Find where the given text appears and provide that cell's center as (x, y) coordinate. 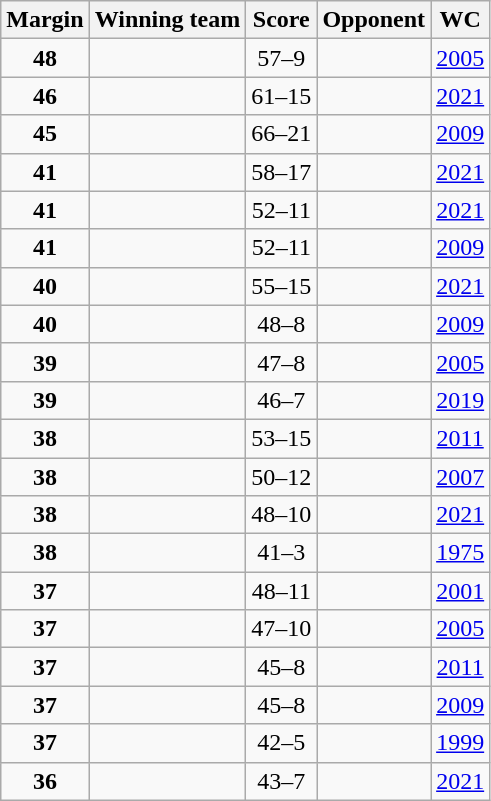
2019 (460, 400)
58–17 (282, 172)
47–8 (282, 362)
61–15 (282, 96)
WC (460, 20)
Winning team (168, 20)
48 (45, 58)
47–10 (282, 629)
42–5 (282, 743)
57–9 (282, 58)
41–3 (282, 553)
55–15 (282, 286)
48–11 (282, 591)
36 (45, 781)
2007 (460, 477)
50–12 (282, 477)
46–7 (282, 400)
48–8 (282, 324)
53–15 (282, 438)
66–21 (282, 134)
48–10 (282, 515)
Margin (45, 20)
1975 (460, 553)
43–7 (282, 781)
2001 (460, 591)
46 (45, 96)
Opponent (374, 20)
1999 (460, 743)
45 (45, 134)
Score (282, 20)
